Scan for the cell matching the given text and deliver its [X, Y] coordinate at center. 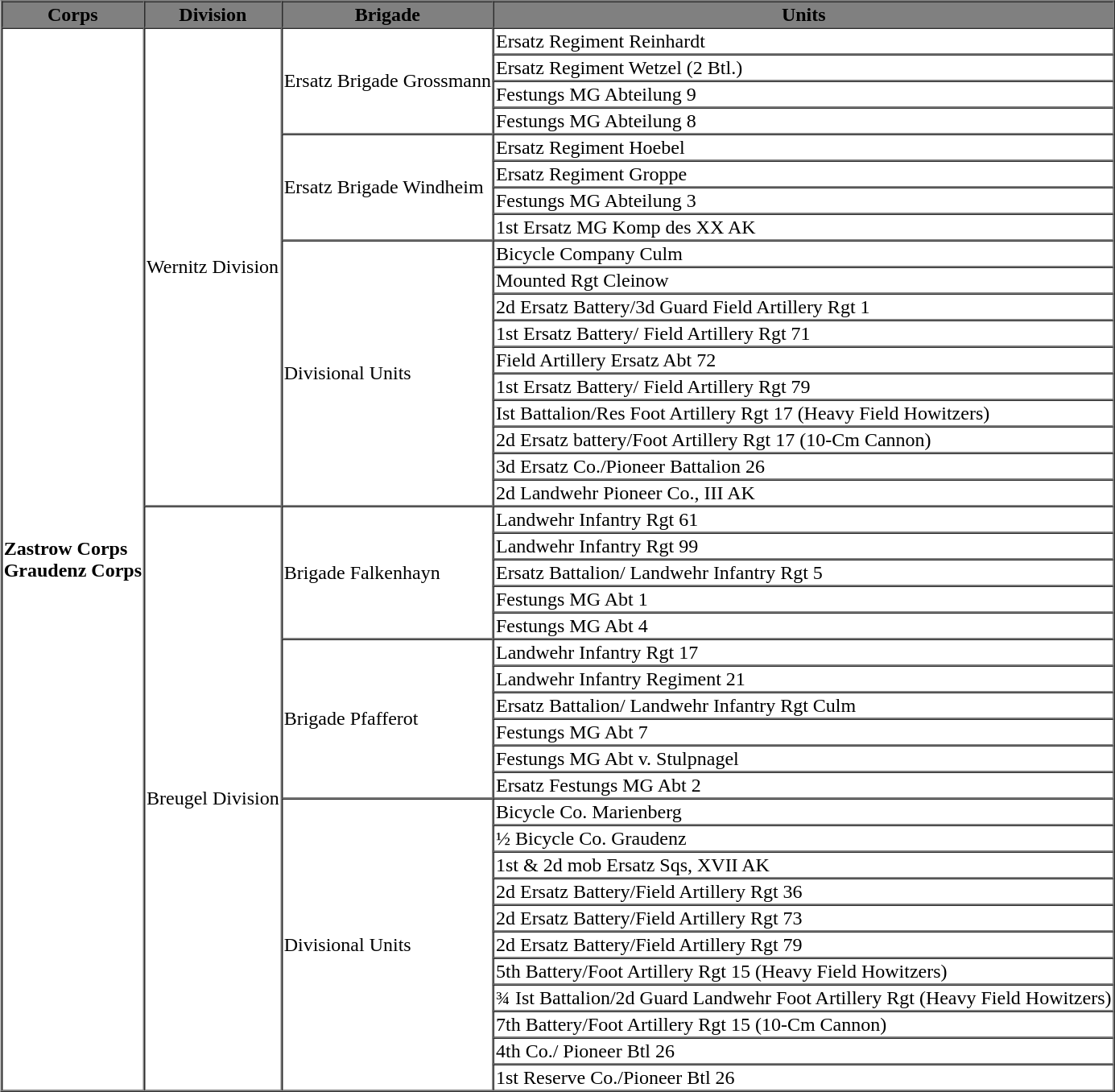
Festungs MG Abt v. Stulpnagel [803, 759]
Breugel Division [213, 798]
2d Ersatz Battery/Field Artillery Rgt 36 [803, 891]
Field Artillery Ersatz Abt 72 [803, 359]
¾ Ist Battalion/2d Guard Landwehr Foot Artillery Rgt (Heavy Field Howitzers) [803, 997]
Mounted Rgt Cleinow [803, 280]
Ersatz Regiment Wetzel (2 Btl.) [803, 68]
Wernitz Division [213, 267]
1st Ersatz MG Komp des XX AK [803, 227]
Ersatz Battalion/ Landwehr Infantry Rgt 5 [803, 572]
2d Ersatz battery/Foot Artillery Rgt 17 (10-Cm Cannon) [803, 440]
Brigade [388, 14]
Ersatz Brigade Windheim [388, 187]
Festungs MG Abt 7 [803, 731]
Festungs MG Abteilung 8 [803, 121]
Zastrow CorpsGraudenz Corps [72, 559]
Brigade Pfafferot [388, 719]
2d Ersatz Battery/3d Guard Field Artillery Rgt 1 [803, 306]
2d Ersatz Battery/Field Artillery Rgt 79 [803, 944]
Ersatz Brigade Grossmann [388, 81]
Ersatz Regiment Groppe [803, 174]
Festungs MG Abt 4 [803, 625]
1st Reserve Co./Pioneer Btl 26 [803, 1078]
3d Ersatz Co./Pioneer Battalion 26 [803, 465]
Corps [72, 14]
Division [213, 14]
Ersatz Festungs MG Abt 2 [803, 784]
4th Co./ Pioneer Btl 26 [803, 1050]
1st & 2d mob Ersatz Sqs, XVII AK [803, 865]
Ist Battalion/Res Foot Artillery Rgt 17 (Heavy Field Howitzers) [803, 412]
7th Battery/Foot Artillery Rgt 15 (10-Cm Cannon) [803, 1024]
Festungs MG Abt 1 [803, 599]
Bicycle Company Culm [803, 253]
1st Ersatz Battery/ Field Artillery Rgt 79 [803, 387]
Ersatz Regiment Hoebel [803, 147]
Landwehr Infantry Rgt 17 [803, 652]
Bicycle Co. Marienberg [803, 812]
5th Battery/Foot Artillery Rgt 15 (Heavy Field Howitzers) [803, 971]
Brigade Falkenhayn [388, 572]
2d Ersatz Battery/Field Artillery Rgt 73 [803, 918]
Festungs MG Abteilung 9 [803, 93]
½ Bicycle Co. Graudenz [803, 838]
Ersatz Battalion/ Landwehr Infantry Rgt Culm [803, 705]
1st Ersatz Battery/ Field Artillery Rgt 71 [803, 333]
Festungs MG Abteilung 3 [803, 200]
Landwehr Infantry Rgt 61 [803, 519]
Landwehr Infantry Regiment 21 [803, 678]
Ersatz Regiment Reinhardt [803, 40]
Units [803, 14]
Landwehr Infantry Rgt 99 [803, 546]
2d Landwehr Pioneer Co., III AK [803, 493]
